Identify which cell holds the provided text, then report its (x, y) central coordinate. 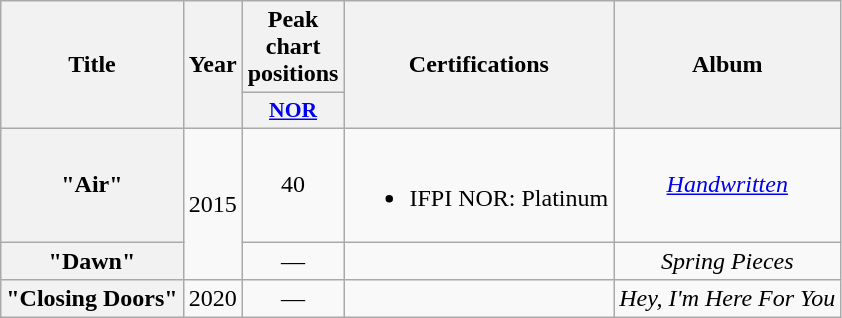
"Closing Doors" (92, 299)
"Dawn" (92, 261)
Spring Pieces (728, 261)
2020 (212, 299)
Handwritten (728, 184)
Peak chart positions (293, 47)
Certifications (479, 65)
Album (728, 65)
NOR (293, 111)
Title (92, 65)
IFPI NOR: Platinum (479, 184)
Year (212, 65)
2015 (212, 204)
40 (293, 184)
"Air" (92, 184)
Hey, I'm Here For You (728, 299)
